Pinpoint the cell where the given text exists, returning its [X, Y] midpoint coordinate. 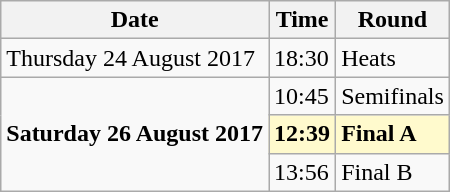
Date [135, 20]
Final A [393, 134]
13:56 [302, 172]
Round [393, 20]
Semifinals [393, 96]
Thursday 24 August 2017 [135, 58]
Time [302, 20]
Final B [393, 172]
18:30 [302, 58]
Heats [393, 58]
10:45 [302, 96]
Saturday 26 August 2017 [135, 134]
12:39 [302, 134]
